Output the (x, y) coordinate of the center of the cell containing the given text.  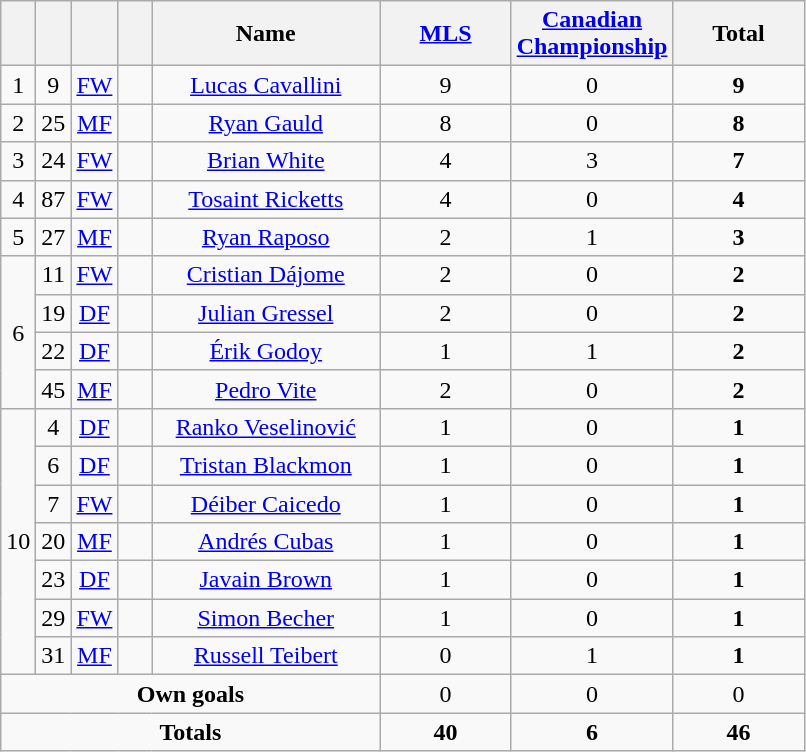
40 (446, 732)
46 (738, 732)
Brian White (266, 161)
45 (54, 389)
Javain Brown (266, 580)
87 (54, 199)
Ranko Veselinović (266, 427)
Own goals (190, 694)
MLS (446, 34)
Ryan Raposo (266, 237)
20 (54, 542)
29 (54, 618)
Ryan Gauld (266, 123)
Cristian Dájome (266, 275)
Tosaint Ricketts (266, 199)
Name (266, 34)
Totals (190, 732)
Pedro Vite (266, 389)
Déiber Caicedo (266, 503)
Érik Godoy (266, 351)
Russell Teibert (266, 656)
24 (54, 161)
Total (738, 34)
22 (54, 351)
Tristan Blackmon (266, 465)
23 (54, 580)
31 (54, 656)
27 (54, 237)
Canadian Championship (592, 34)
11 (54, 275)
Julian Gressel (266, 313)
Lucas Cavallini (266, 85)
25 (54, 123)
Andrés Cubas (266, 542)
10 (18, 541)
19 (54, 313)
Simon Becher (266, 618)
5 (18, 237)
